For the text-containing cell, return its midpoint in (X, Y) coordinate format. 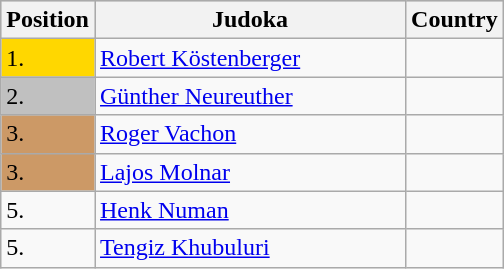
Günther Neureuther (250, 96)
Position (48, 20)
Robert Köstenberger (250, 58)
Henk Numan (250, 210)
Judoka (250, 20)
Roger Vachon (250, 134)
1. (48, 58)
Lajos Molnar (250, 172)
2. (48, 96)
Tengiz Khubuluri (250, 248)
Country (455, 20)
